Find where the given text appears and provide that cell's center as (X, Y) coordinate. 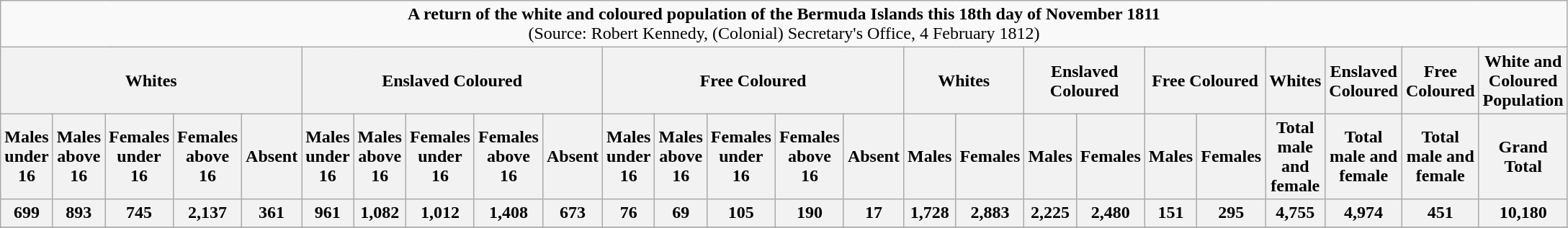
451 (1441, 213)
4,755 (1295, 213)
69 (681, 213)
2,883 (990, 213)
76 (629, 213)
17 (873, 213)
2,480 (1111, 213)
10,180 (1523, 213)
361 (272, 213)
893 (79, 213)
White and ColouredPopulation (1523, 81)
105 (740, 213)
151 (1170, 213)
1,408 (509, 213)
961 (328, 213)
673 (572, 213)
2,225 (1050, 213)
699 (27, 213)
1,728 (929, 213)
190 (810, 213)
4,974 (1364, 213)
295 (1232, 213)
Grand Total (1523, 157)
2,137 (207, 213)
745 (140, 213)
1,012 (439, 213)
1,082 (380, 213)
